Detect which cell encompasses the target text, then output its (X, Y) center coordinate. 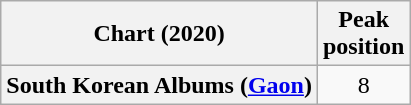
8 (363, 85)
Chart (2020) (160, 34)
South Korean Albums (Gaon) (160, 85)
Peakposition (363, 34)
